For the text-containing cell, return its midpoint in [x, y] coordinate format. 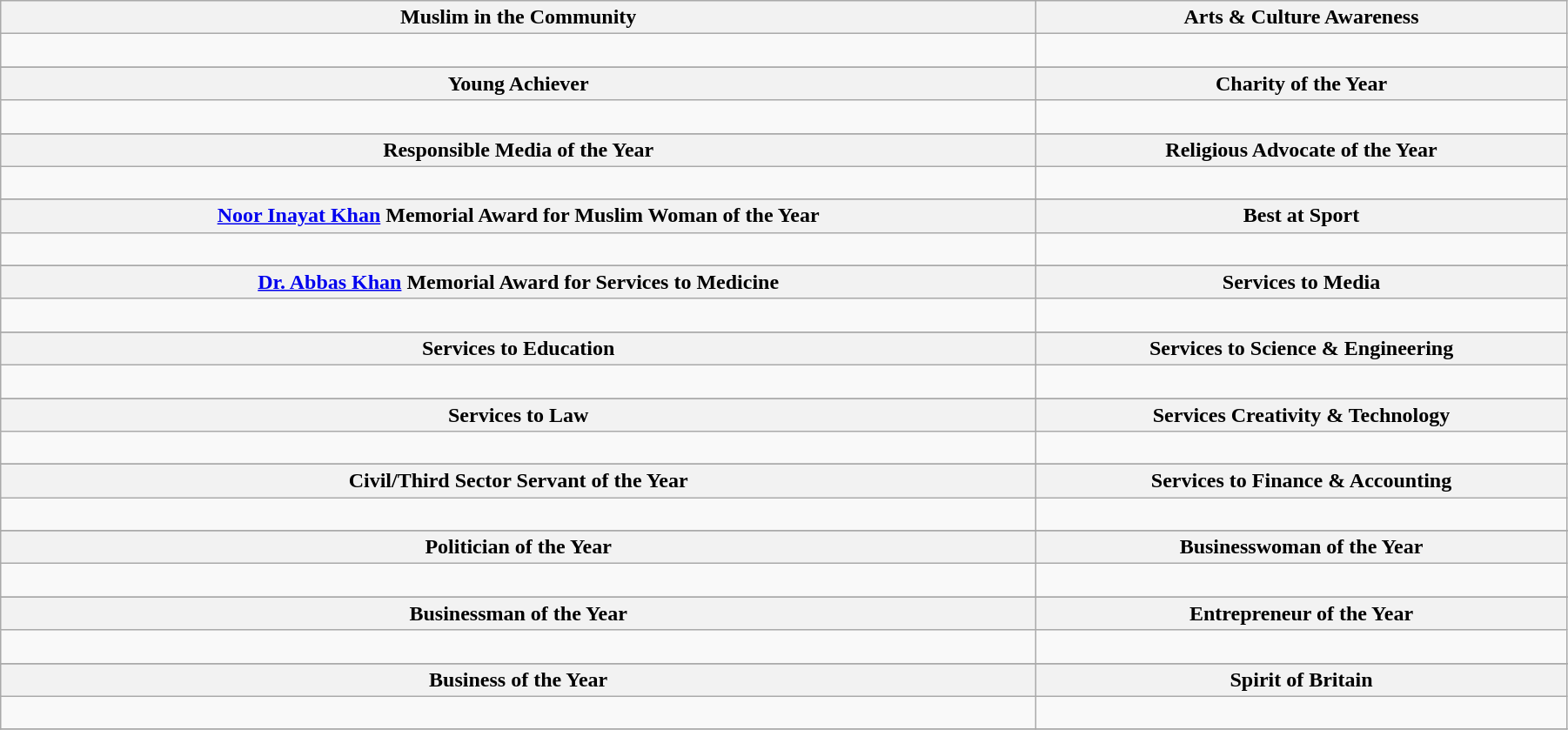
Services to Finance & Accounting [1302, 481]
Religious Advocate of the Year [1302, 150]
Muslim in the Community [519, 17]
Entrepreneur of the Year [1302, 613]
Services Creativity & Technology [1302, 415]
Business of the Year [519, 680]
Politician of the Year [519, 547]
Civil/Third Sector Servant of the Year [519, 481]
Businesswoman of the Year [1302, 547]
Young Achiever [519, 84]
Services to Media [1302, 282]
Best at Sport [1302, 216]
Arts & Culture Awareness [1302, 17]
Noor Inayat Khan Memorial Award for Muslim Woman of the Year [519, 216]
Services to Science & Engineering [1302, 348]
Dr. Abbas Khan Memorial Award for Services to Medicine [519, 282]
Businessman of the Year [519, 613]
Charity of the Year [1302, 84]
Services to Law [519, 415]
Responsible Media of the Year [519, 150]
Services to Education [519, 348]
Spirit of Britain [1302, 680]
